Pinpoint the cell where the given text exists, returning its (x, y) midpoint coordinate. 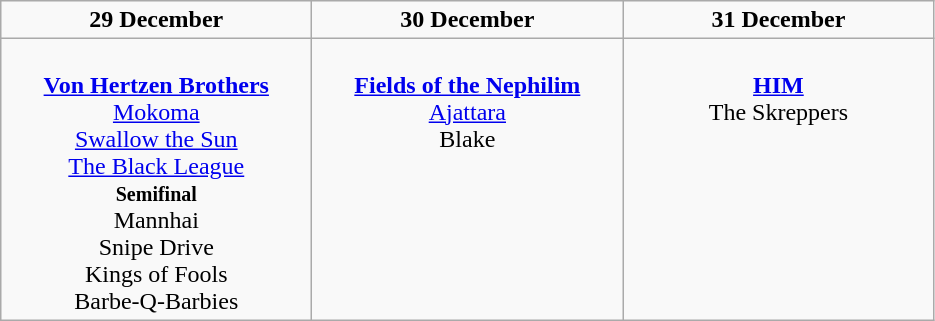
31 December (778, 20)
29 December (156, 20)
Fields of the Nephilim Ajattara Blake (468, 180)
Von Hertzen Brothers Mokoma Swallow the Sun The Black League Semifinal Mannhai Snipe Drive Kings of Fools Barbe-Q-Barbies (156, 180)
HIM The Skreppers (778, 180)
30 December (468, 20)
